Capture the cell that displays the provided text and extract its (x, y) central coordinate. 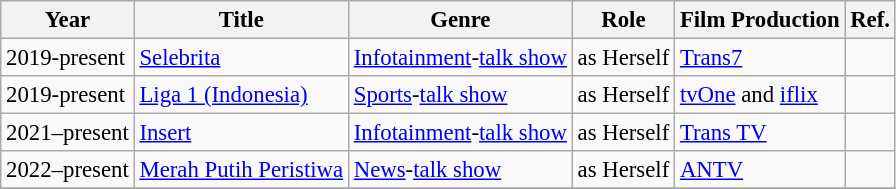
Sports-talk show (460, 95)
Title (241, 20)
ANTV (760, 170)
Ref. (870, 20)
Trans7 (760, 58)
News-talk show (460, 170)
Genre (460, 20)
Trans TV (760, 133)
tvOne and iflix (760, 95)
Liga 1 (Indonesia) (241, 95)
Year (68, 20)
Film Production (760, 20)
2022–present (68, 170)
2021–present (68, 133)
Insert (241, 133)
Role (623, 20)
Merah Putih Peristiwa (241, 170)
Selebrita (241, 58)
